Return (x, y) of the center of cell containing provided text 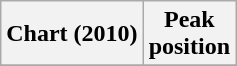
Chart (2010) (72, 34)
Peakposition (189, 34)
